Find where the given text appears and provide that cell's center as [x, y] coordinate. 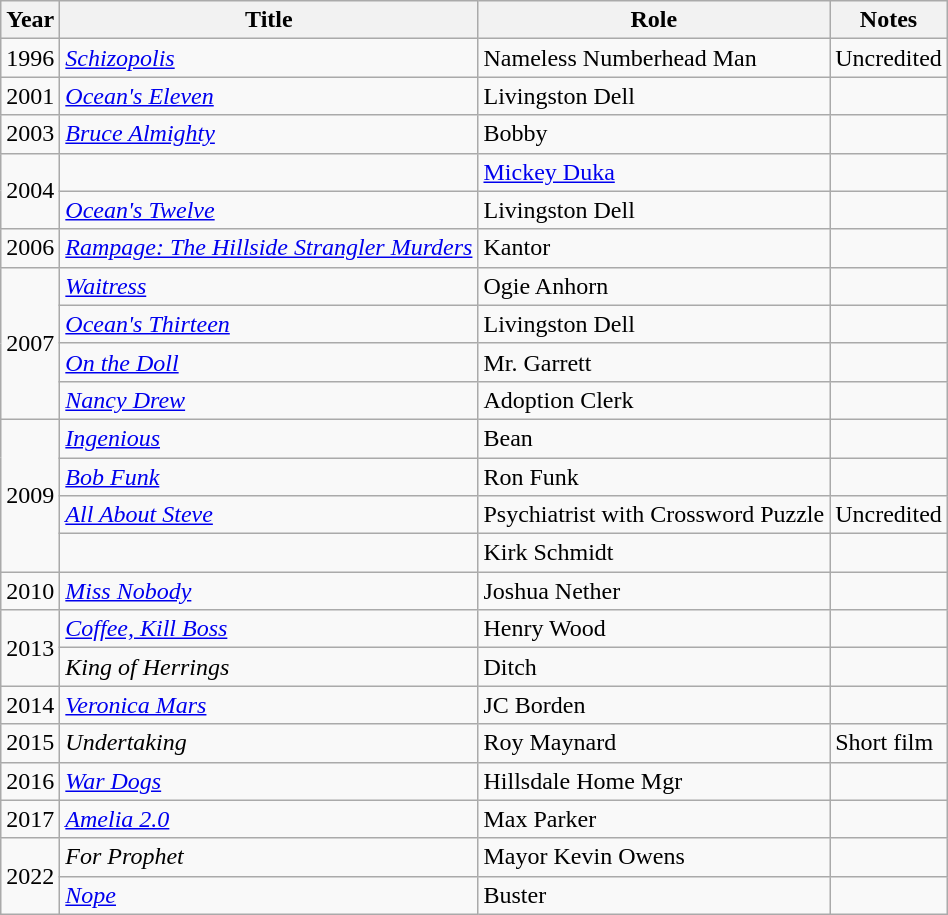
Title [269, 20]
Psychiatrist with Crossword Puzzle [654, 515]
Year [30, 20]
Adoption Clerk [654, 400]
Undertaking [269, 743]
Nope [269, 895]
Amelia 2.0 [269, 819]
For Prophet [269, 857]
2004 [30, 191]
On the Doll [269, 362]
Ingenious [269, 438]
Rampage: The Hillside Strangler Murders [269, 248]
2016 [30, 781]
Max Parker [654, 819]
Ocean's Eleven [269, 96]
2013 [30, 648]
King of Herrings [269, 667]
2010 [30, 591]
Bean [654, 438]
Bobby [654, 134]
Ocean's Twelve [269, 210]
1996 [30, 58]
Bruce Almighty [269, 134]
Nancy Drew [269, 400]
Bob Funk [269, 477]
2017 [30, 819]
Buster [654, 895]
2006 [30, 248]
Schizopolis [269, 58]
Nameless Numberhead Man [654, 58]
Kirk Schmidt [654, 553]
Coffee, Kill Boss [269, 629]
All About Steve [269, 515]
Mayor Kevin Owens [654, 857]
Roy Maynard [654, 743]
Henry Wood [654, 629]
2009 [30, 495]
Ditch [654, 667]
Mickey Duka [654, 172]
Miss Nobody [269, 591]
Notes [889, 20]
Ogie Anhorn [654, 286]
Role [654, 20]
Hillsdale Home Mgr [654, 781]
Short film [889, 743]
Ron Funk [654, 477]
2015 [30, 743]
2014 [30, 705]
Kantor [654, 248]
JC Borden [654, 705]
Veronica Mars [269, 705]
2007 [30, 343]
2003 [30, 134]
2022 [30, 876]
War Dogs [269, 781]
Joshua Nether [654, 591]
2001 [30, 96]
Ocean's Thirteen [269, 324]
Waitress [269, 286]
Mr. Garrett [654, 362]
